Search for the cell housing the specified text and yield its [X, Y] center coordinate. 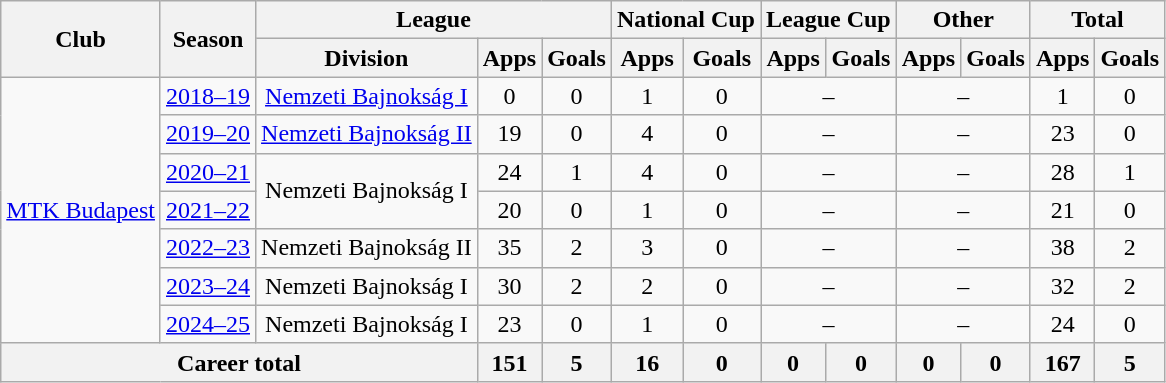
2022–23 [208, 248]
Career total [239, 362]
Club [81, 39]
2019–20 [208, 134]
2021–22 [208, 210]
167 [1062, 362]
16 [647, 362]
Season [208, 39]
32 [1062, 286]
151 [509, 362]
Other [963, 20]
League Cup [828, 20]
2018–19 [208, 96]
38 [1062, 248]
2024–25 [208, 324]
Total [1097, 20]
MTK Budapest [81, 210]
3 [647, 248]
Division [367, 58]
35 [509, 248]
2020–21 [208, 172]
19 [509, 134]
30 [509, 286]
20 [509, 210]
National Cup [686, 20]
21 [1062, 210]
2023–24 [208, 286]
League [434, 20]
28 [1062, 172]
